Scan for the cell matching the given text and deliver its [x, y] coordinate at center. 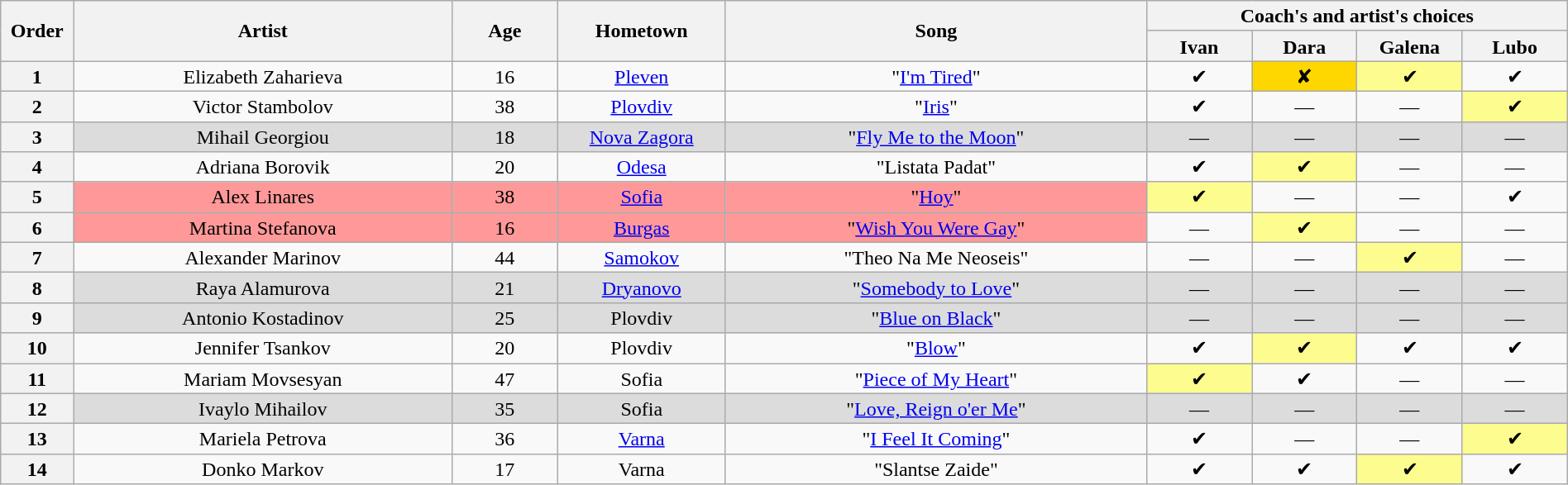
1 [37, 76]
14 [37, 469]
"Slantse Zaide" [936, 469]
13 [37, 440]
Jennifer Tsankov [263, 349]
36 [504, 440]
Ivaylo Mihailov [263, 408]
Alexander Marinov [263, 258]
21 [504, 288]
Odesa [642, 167]
"Iris" [936, 106]
Victor Stambolov [263, 106]
4 [37, 167]
Mihail Georgiou [263, 137]
Hometown [642, 31]
Raya Alamurova [263, 288]
Donko Markov [263, 469]
12 [37, 408]
44 [504, 258]
"Wish You Were Gay" [936, 228]
✘ [1305, 76]
Burgas [642, 228]
5 [37, 197]
Elizabeth Zaharieva [263, 76]
Artist [263, 31]
Dryanovo [642, 288]
Dara [1305, 46]
Adriana Borovik [263, 167]
2 [37, 106]
"Theo Na Me Neoseis" [936, 258]
"Fly Me to the Moon" [936, 137]
Coach's and artist's choices [1356, 17]
7 [37, 258]
Song [936, 31]
Mariam Movsesyan [263, 378]
"Blue on Black" [936, 317]
9 [37, 317]
Antonio Kostadinov [263, 317]
"Somebody to Love" [936, 288]
Martina Stefanova [263, 228]
Nova Zagora [642, 137]
"Piece of My Heart" [936, 378]
"I Feel It Coming" [936, 440]
Order [37, 31]
47 [504, 378]
Ivan [1199, 46]
Samokov [642, 258]
Lubo [1515, 46]
11 [37, 378]
Pleven [642, 76]
Galena [1409, 46]
3 [37, 137]
10 [37, 349]
Age [504, 31]
8 [37, 288]
25 [504, 317]
"I'm Tired" [936, 76]
17 [504, 469]
"Hoy" [936, 197]
18 [504, 137]
"Blow" [936, 349]
6 [37, 228]
"Love, Reign o'er Me" [936, 408]
"Listata Padat" [936, 167]
35 [504, 408]
Alex Linares [263, 197]
Mariela Petrova [263, 440]
